Return the (X, Y) coordinate for the center point of the cell that contains the specified text.  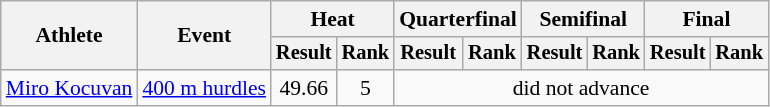
400 m hurdles (204, 88)
Heat (332, 19)
49.66 (304, 88)
5 (366, 88)
Miro Kocuvan (70, 88)
Semifinal (584, 19)
Quarterfinal (458, 19)
did not advance (581, 88)
Athlete (70, 36)
Final (706, 19)
Event (204, 36)
